From the cell containing the given text, extract its center point as [X, Y] coordinate. 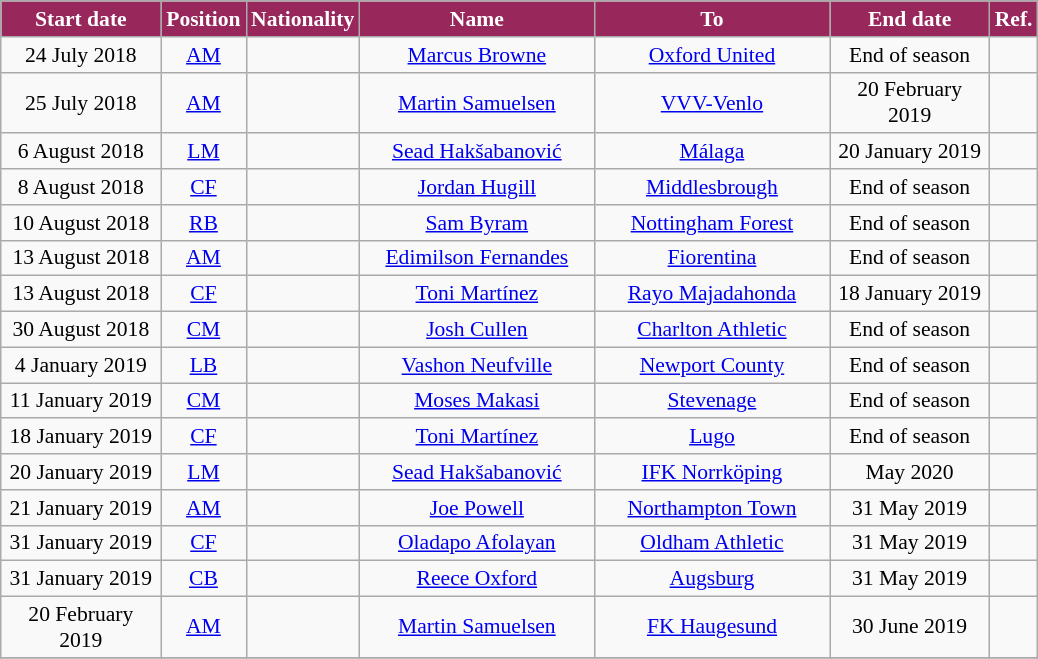
Sam Byram [476, 223]
Northampton Town [712, 508]
VVV-Venlo [712, 102]
11 January 2019 [81, 401]
Josh Cullen [476, 330]
RB [204, 223]
LB [204, 365]
Middlesbrough [712, 187]
Augsburg [712, 579]
Edimilson Fernandes [476, 258]
Fiorentina [712, 258]
Oxford United [712, 55]
30 August 2018 [81, 330]
Vashon Neufville [476, 365]
25 July 2018 [81, 102]
10 August 2018 [81, 223]
4 January 2019 [81, 365]
Oladapo Afolayan [476, 543]
Start date [81, 19]
IFK Norrköping [712, 472]
30 June 2019 [910, 628]
Newport County [712, 365]
Reece Oxford [476, 579]
CB [204, 579]
6 August 2018 [81, 152]
Nationality [302, 19]
Málaga [712, 152]
Stevenage [712, 401]
Marcus Browne [476, 55]
Ref. [1014, 19]
Rayo Majadahonda [712, 294]
24 July 2018 [81, 55]
To [712, 19]
21 January 2019 [81, 508]
FK Haugesund [712, 628]
Charlton Athletic [712, 330]
Nottingham Forest [712, 223]
Moses Makasi [476, 401]
Oldham Athletic [712, 543]
Joe Powell [476, 508]
Name [476, 19]
Position [204, 19]
May 2020 [910, 472]
Lugo [712, 437]
8 August 2018 [81, 187]
End date [910, 19]
Jordan Hugill [476, 187]
